Identify which cell holds the provided text, then report its (x, y) central coordinate. 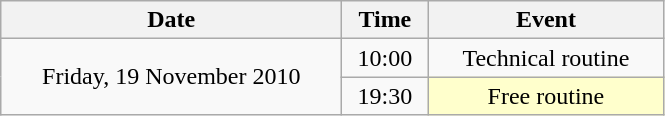
Time (385, 20)
Event (546, 20)
Technical routine (546, 58)
Date (172, 20)
19:30 (385, 96)
Friday, 19 November 2010 (172, 77)
Free routine (546, 96)
10:00 (385, 58)
